Find where the given text appears and provide that cell's center as [x, y] coordinate. 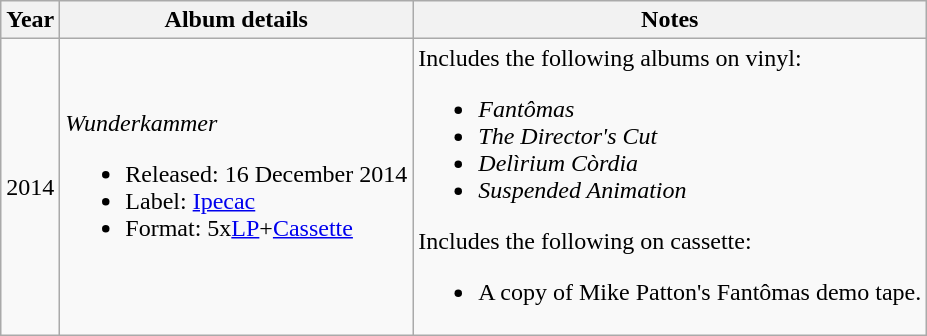
Notes [670, 20]
2014 [30, 187]
Year [30, 20]
WunderkammerReleased: 16 December 2014Label: IpecacFormat: 5xLP+Cassette [236, 187]
Album details [236, 20]
